Provide the [x, y] coordinate of the cell's center where the given text is located.  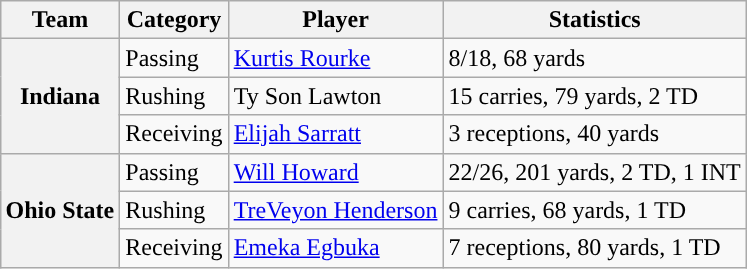
7 receptions, 80 yards, 1 TD [594, 248]
Emeka Egbuka [336, 248]
22/26, 201 yards, 2 TD, 1 INT [594, 172]
3 receptions, 40 yards [594, 134]
Will Howard [336, 172]
Player [336, 20]
Elijah Sarratt [336, 134]
9 carries, 68 yards, 1 TD [594, 210]
Ohio State [60, 210]
Category [174, 20]
8/18, 68 yards [594, 58]
15 carries, 79 yards, 2 TD [594, 96]
Kurtis Rourke [336, 58]
Team [60, 20]
Statistics [594, 20]
Ty Son Lawton [336, 96]
Indiana [60, 96]
TreVeyon Henderson [336, 210]
